Return [X, Y] of the center of cell containing provided text 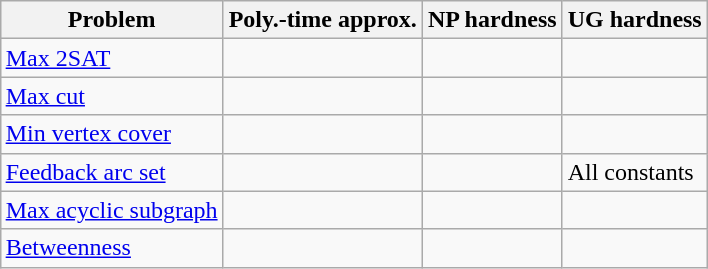
Max cut [112, 96]
Feedback arc set [112, 172]
Poly.-time approx. [322, 20]
All constants [634, 172]
Min vertex cover [112, 134]
UG hardness [634, 20]
NP hardness [492, 20]
Problem [112, 20]
Max acyclic subgraph [112, 210]
Max 2SAT [112, 58]
Betweenness [112, 248]
